Determine the (X, Y) coordinate at the center of the cell enclosing the given text.  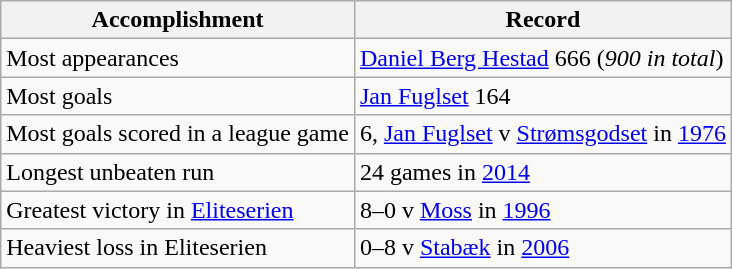
8–0 v Moss in 1996 (542, 210)
Heaviest loss in Eliteserien (178, 248)
6, Jan Fuglset v Strømsgodset in 1976 (542, 134)
Most goals scored in a league game (178, 134)
0–8 v Stabæk in 2006 (542, 248)
Record (542, 20)
Jan Fuglset 164 (542, 96)
Daniel Berg Hestad 666 (900 in total) (542, 58)
24 games in 2014 (542, 172)
Most goals (178, 96)
Most appearances (178, 58)
Greatest victory in Eliteserien (178, 210)
Accomplishment (178, 20)
Longest unbeaten run (178, 172)
